Output the [x, y] coordinate of the center of the cell containing the given text.  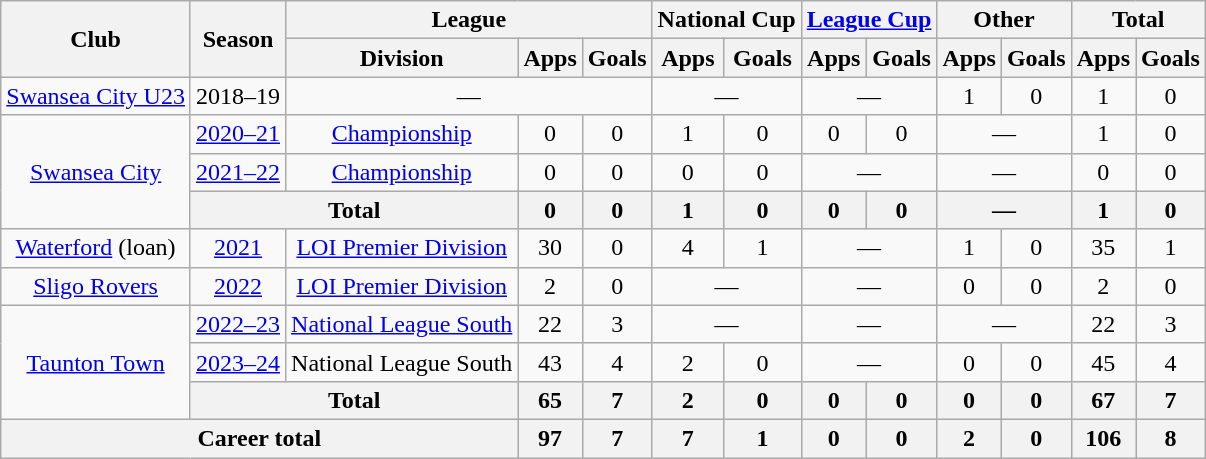
League [470, 20]
2021 [238, 248]
Career total [260, 438]
97 [550, 438]
2020–21 [238, 134]
National Cup [726, 20]
League Cup [869, 20]
2022–23 [238, 324]
Club [96, 39]
Other [1004, 20]
45 [1103, 362]
Swansea City [96, 172]
Swansea City U23 [96, 96]
65 [550, 400]
2021–22 [238, 172]
Taunton Town [96, 362]
2022 [238, 286]
43 [550, 362]
2018–19 [238, 96]
Waterford (loan) [96, 248]
35 [1103, 248]
2023–24 [238, 362]
8 [1171, 438]
30 [550, 248]
Sligo Rovers [96, 286]
67 [1103, 400]
Division [402, 58]
106 [1103, 438]
Season [238, 39]
